Scan for the cell matching the given text and deliver its [x, y] coordinate at center. 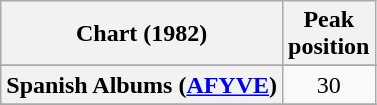
Chart (1982) [142, 34]
Spanish Albums (AFYVE) [142, 85]
Peakposition [329, 34]
30 [329, 85]
